Capture the cell that displays the provided text and extract its [x, y] central coordinate. 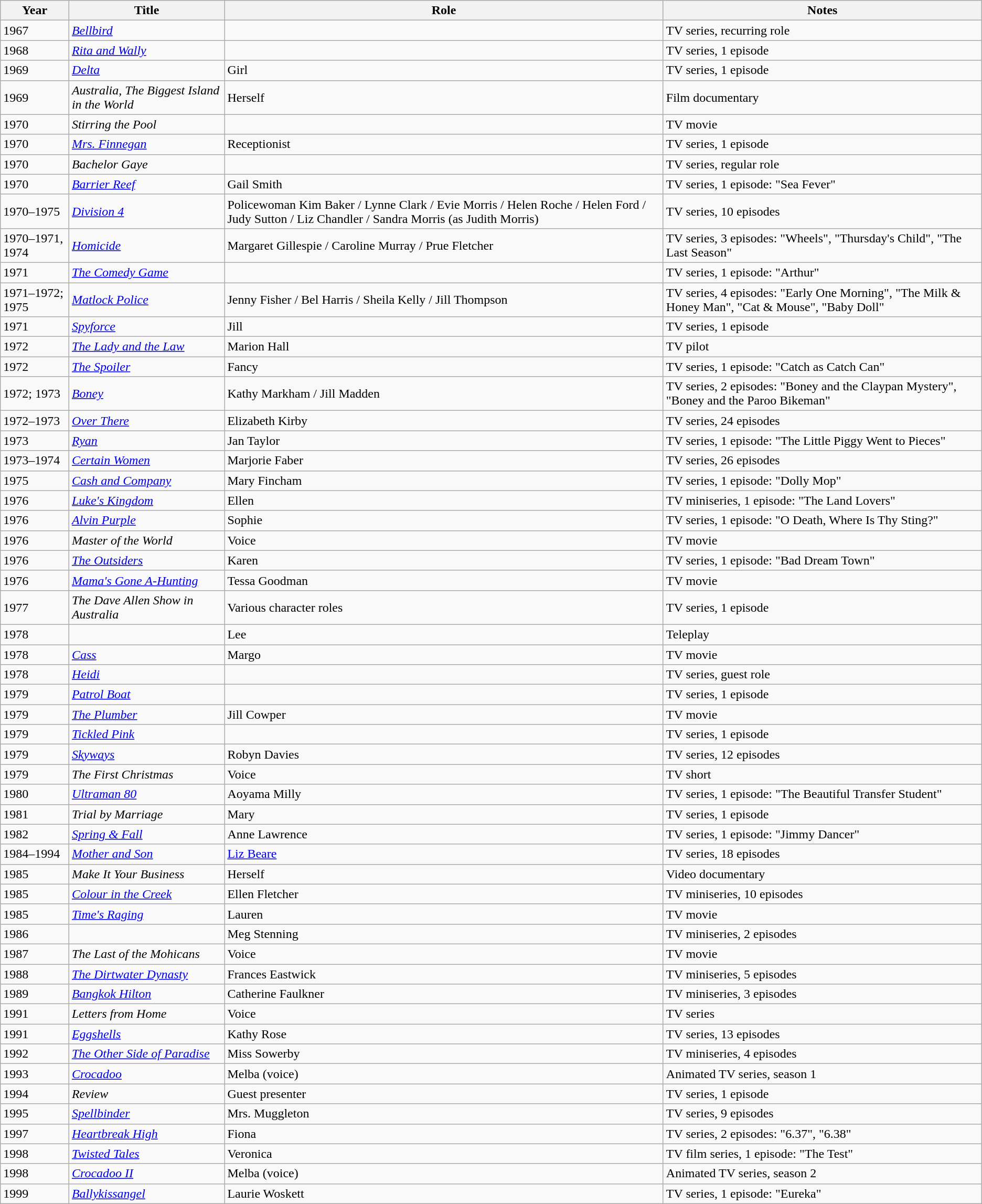
Role [444, 10]
Laurie Woskett [444, 1194]
Time's Raging [146, 914]
1992 [35, 1054]
Cass [146, 654]
1995 [35, 1114]
Girl [444, 70]
TV series, 1 episode: "Catch as Catch Can" [823, 367]
Boney [146, 393]
1968 [35, 50]
Karen [444, 560]
Catherine Faulkner [444, 994]
TV series, 1 episode: "Bad Dream Town" [823, 560]
Liz Beare [444, 854]
1997 [35, 1134]
Ellen Fletcher [444, 894]
1994 [35, 1094]
TV series, 18 episodes [823, 854]
Mother and Son [146, 854]
Fiona [444, 1134]
TV series, 3 episodes: "Wheels", "Thursday's Child", "The Last Season" [823, 246]
Patrol Boat [146, 695]
Lee [444, 634]
TV miniseries, 1 episode: "The Land Lovers" [823, 500]
Video documentary [823, 874]
Year [35, 10]
The Last of the Mohicans [146, 954]
Teleplay [823, 634]
TV short [823, 774]
1999 [35, 1194]
TV series, recurring role [823, 30]
TV series, 2 episodes: "Boney and the Claypan Mystery", "Boney and the Paroo Bikeman" [823, 393]
Cash and Company [146, 481]
Anne Lawrence [444, 834]
Australia, The Biggest Island in the World [146, 98]
Heartbreak High [146, 1134]
TV series [823, 1014]
1967 [35, 30]
Master of the World [146, 540]
Kathy Markham / Jill Madden [444, 393]
Matlock Police [146, 299]
Jenny Fisher / Bel Harris / Sheila Kelly / Jill Thompson [444, 299]
Kathy Rose [444, 1034]
Trial by Marriage [146, 814]
Certain Women [146, 461]
Margaret Gillespie / Caroline Murray / Prue Fletcher [444, 246]
Eggshells [146, 1034]
Miss Sowerby [444, 1054]
TV film series, 1 episode: "The Test" [823, 1154]
Make It Your Business [146, 874]
TV series, regular role [823, 164]
1975 [35, 481]
Ellen [444, 500]
1981 [35, 814]
1989 [35, 994]
The Other Side of Paradise [146, 1054]
Bangkok Hilton [146, 994]
Receptionist [444, 144]
TV series, 1 episode: "O Death, Where Is Thy Sting?" [823, 520]
Rita and Wally [146, 50]
Sophie [444, 520]
TV series, 1 episode: "Arthur" [823, 272]
Margo [444, 654]
Gail Smith [444, 184]
TV series, 1 episode: "The Little Piggy Went to Pieces" [823, 441]
Marjorie Faber [444, 461]
Colour in the Creek [146, 894]
Crocadoo [146, 1074]
Heidi [146, 675]
TV series, 1 episode: "The Beautiful Transfer Student" [823, 794]
TV series, 9 episodes [823, 1114]
1972; 1973 [35, 393]
Meg Stenning [444, 934]
Veronica [444, 1154]
1973 [35, 441]
Luke's Kingdom [146, 500]
Tessa Goodman [444, 580]
TV series, 24 episodes [823, 421]
Ultraman 80 [146, 794]
Lauren [444, 914]
Ballykissangel [146, 1194]
Aoyama Milly [444, 794]
1984–1994 [35, 854]
Bellbird [146, 30]
Review [146, 1094]
Mrs. Finnegan [146, 144]
TV series, 12 episodes [823, 754]
Spring & Fall [146, 834]
Spyforce [146, 327]
Various character roles [444, 608]
1972–1973 [35, 421]
1980 [35, 794]
Division 4 [146, 211]
The Plumber [146, 715]
TV series, 26 episodes [823, 461]
Mary Fincham [444, 481]
The Spoiler [146, 367]
Over There [146, 421]
Delta [146, 70]
Letters from Home [146, 1014]
Animated TV series, season 2 [823, 1174]
Jill Cowper [444, 715]
The Dave Allen Show in Australia [146, 608]
TV pilot [823, 347]
1982 [35, 834]
TV series, 2 episodes: "6.37", "6.38" [823, 1134]
TV series, 13 episodes [823, 1034]
Mrs. Muggleton [444, 1114]
TV series, 1 episode: "Eureka" [823, 1194]
1986 [35, 934]
Skyways [146, 754]
1973–1974 [35, 461]
The Comedy Game [146, 272]
Title [146, 10]
Notes [823, 10]
TV miniseries, 3 episodes [823, 994]
1987 [35, 954]
TV miniseries, 5 episodes [823, 974]
Tickled Pink [146, 734]
1970–1975 [35, 211]
TV series, 1 episode: "Sea Fever" [823, 184]
Guest presenter [444, 1094]
Elizabeth Kirby [444, 421]
Homicide [146, 246]
TV series, guest role [823, 675]
Crocadoo II [146, 1174]
Spellbinder [146, 1114]
Frances Eastwick [444, 974]
Ryan [146, 441]
1971–1972; 1975 [35, 299]
1988 [35, 974]
1970–1971, 1974 [35, 246]
Mary [444, 814]
TV series, 4 episodes: "Early One Morning", "The Milk & Honey Man", "Cat & Mouse", "Baby Doll" [823, 299]
Bachelor Gaye [146, 164]
1977 [35, 608]
Twisted Tales [146, 1154]
Fancy [444, 367]
1993 [35, 1074]
TV miniseries, 4 episodes [823, 1054]
Barrier Reef [146, 184]
Stirring the Pool [146, 124]
The Lady and the Law [146, 347]
Animated TV series, season 1 [823, 1074]
TV miniseries, 10 episodes [823, 894]
Jan Taylor [444, 441]
Film documentary [823, 98]
The Outsiders [146, 560]
Marion Hall [444, 347]
TV miniseries, 2 episodes [823, 934]
The First Christmas [146, 774]
Mama's Gone A-Hunting [146, 580]
The Dirtwater Dynasty [146, 974]
Robyn Davies [444, 754]
Jill [444, 327]
TV series, 1 episode: "Dolly Mop" [823, 481]
Policewoman Kim Baker / Lynne Clark / Evie Morris / Helen Roche / Helen Ford / Judy Sutton / Liz Chandler / Sandra Morris (as Judith Morris) [444, 211]
TV series, 1 episode: "Jimmy Dancer" [823, 834]
Alvin Purple [146, 520]
TV series, 10 episodes [823, 211]
